For the text-containing cell, return its midpoint in [X, Y] coordinate format. 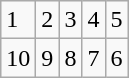
4 [94, 20]
1 [18, 20]
9 [48, 58]
8 [70, 58]
6 [116, 58]
3 [70, 20]
7 [94, 58]
2 [48, 20]
10 [18, 58]
5 [116, 20]
